For the text-containing cell, return its midpoint in (x, y) coordinate format. 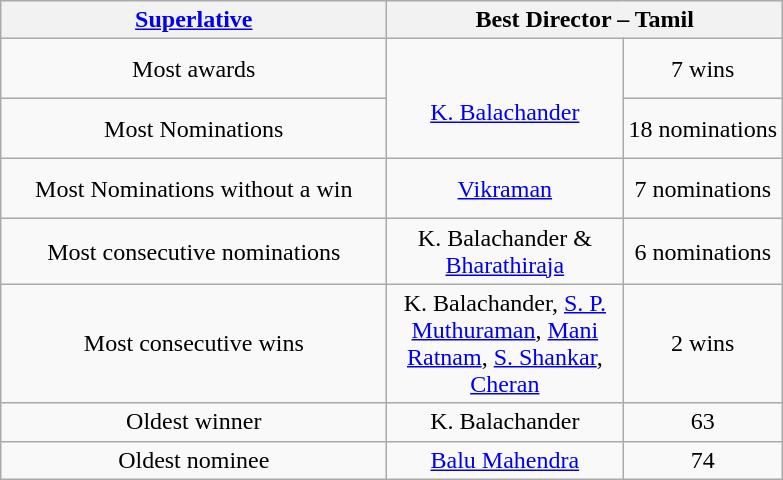
Most consecutive wins (194, 344)
18 nominations (703, 129)
7 wins (703, 69)
Oldest nominee (194, 460)
Superlative (194, 20)
74 (703, 460)
Oldest winner (194, 422)
Balu Mahendra (505, 460)
K. Balachander & Bharathiraja (505, 252)
Most consecutive nominations (194, 252)
Most Nominations (194, 129)
Most awards (194, 69)
7 nominations (703, 189)
63 (703, 422)
Best Director – Tamil (585, 20)
Vikraman (505, 189)
2 wins (703, 344)
K. Balachander, S. P. Muthuraman, Mani Ratnam, S. Shankar, Cheran (505, 344)
Most Nominations without a win (194, 189)
6 nominations (703, 252)
